From the cell containing the given text, extract its center point as (X, Y) coordinate. 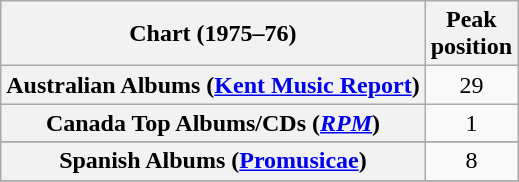
Canada Top Albums/CDs (RPM) (213, 123)
Australian Albums (Kent Music Report) (213, 85)
29 (471, 85)
Spanish Albums (Promusicae) (213, 161)
Chart (1975–76) (213, 34)
Peakposition (471, 34)
8 (471, 161)
1 (471, 123)
